Provide the [X, Y] coordinate of the cell's center where the given text is located.  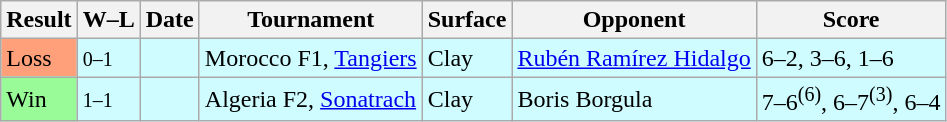
Opponent [634, 20]
Algeria F2, Sonatrach [310, 100]
Tournament [310, 20]
Boris Borgula [634, 100]
Rubén Ramírez Hidalgo [634, 58]
Score [851, 20]
6–2, 3–6, 1–6 [851, 58]
7–6(6), 6–7(3), 6–4 [851, 100]
1–1 [108, 100]
0–1 [108, 58]
Loss [39, 58]
Morocco F1, Tangiers [310, 58]
Result [39, 20]
W–L [108, 20]
Win [39, 100]
Surface [467, 20]
Date [170, 20]
